Detect which cell encompasses the target text, then output its (X, Y) center coordinate. 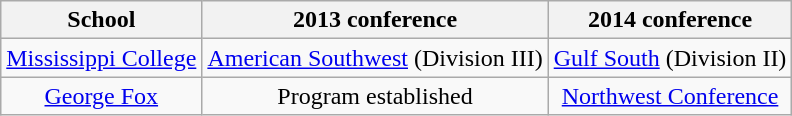
2013 conference (375, 20)
Gulf South (Division II) (670, 58)
School (102, 20)
2014 conference (670, 20)
Northwest Conference (670, 96)
Mississippi College (102, 58)
American Southwest (Division III) (375, 58)
George Fox (102, 96)
Program established (375, 96)
